Return the [x, y] coordinate for the center point of the cell that contains the specified text.  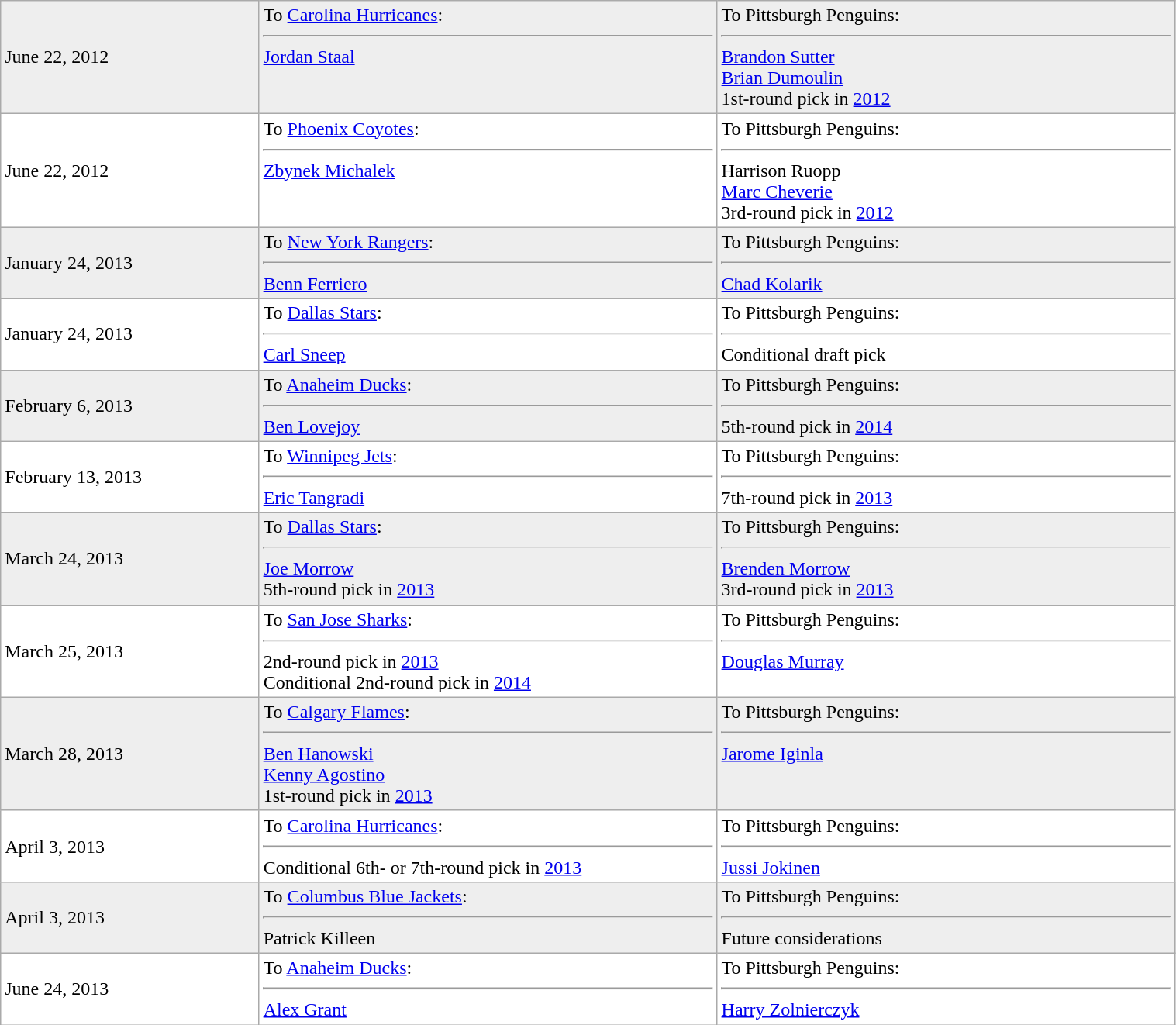
To Pittsburgh Penguins: Jarome Iginla [946, 754]
To San Jose Sharks: 2nd-round pick in 2013Conditional 2nd-round pick in 2014 [488, 651]
To Dallas Stars: Joe Morrow5th-round pick in 2013 [488, 558]
To Anaheim Ducks: Alex Grant [488, 989]
March 28, 2013 [130, 754]
To Pittsburgh Penguins: 5th-round pick in 2014 [946, 406]
To Pittsburgh Penguins: 7th-round pick in 2013 [946, 477]
June 24, 2013 [130, 989]
To Pittsburgh Penguins: Chad Kolarik [946, 263]
To Pittsburgh Penguins: Jussi Jokinen [946, 846]
To Calgary Flames: Ben HanowskiKenny Agostino1st-round pick in 2013 [488, 754]
To Dallas Stars: Carl Sneep [488, 334]
To Columbus Blue Jackets: Patrick Killeen [488, 917]
To Carolina Hurricanes: Jordan Staal [488, 57]
March 25, 2013 [130, 651]
To Pittsburgh Penguins: Harry Zolnierczyk [946, 989]
To Winnipeg Jets: Eric Tangradi [488, 477]
To Pittsburgh Penguins: Future considerations [946, 917]
To Phoenix Coyotes: Zbynek Michalek [488, 171]
February 6, 2013 [130, 406]
To Anaheim Ducks: Ben Lovejoy [488, 406]
To Pittsburgh Penguins: Harrison RuoppMarc Cheverie3rd-round pick in 2012 [946, 171]
To Pittsburgh Penguins: Conditional draft pick [946, 334]
To Pittsburgh Penguins: Brandon SutterBrian Dumoulin1st-round pick in 2012 [946, 57]
To New York Rangers: Benn Ferriero [488, 263]
March 24, 2013 [130, 558]
February 13, 2013 [130, 477]
To Pittsburgh Penguins: Brenden Morrow3rd-round pick in 2013 [946, 558]
To Pittsburgh Penguins: Douglas Murray [946, 651]
To Carolina Hurricanes: Conditional 6th- or 7th-round pick in 2013 [488, 846]
